From the cell containing the given text, extract its center point as (X, Y) coordinate. 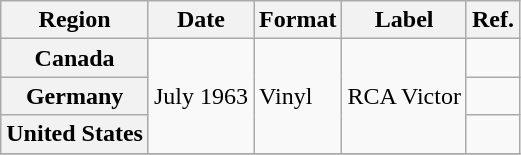
Label (404, 20)
United States (75, 134)
Canada (75, 58)
Date (200, 20)
RCA Victor (404, 96)
Format (298, 20)
Germany (75, 96)
Region (75, 20)
July 1963 (200, 96)
Vinyl (298, 96)
Ref. (492, 20)
